Return the [x, y] coordinate for the center point of the cell that contains the specified text.  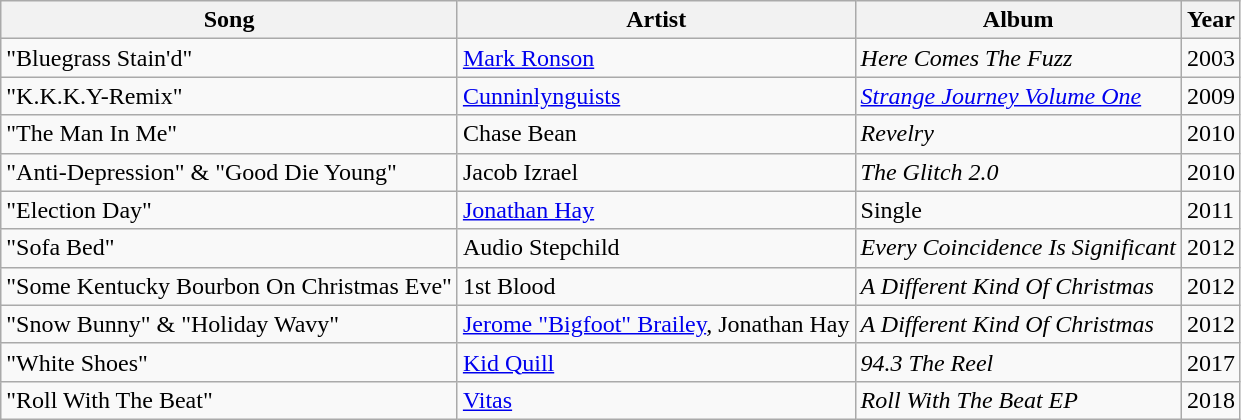
"Bluegrass Stain'd" [230, 58]
The Glitch 2.0 [1018, 172]
Here Comes The Fuzz [1018, 58]
94.3 The Reel [1018, 362]
Kid Quill [656, 362]
"Sofa Bed" [230, 248]
Cunninlynguists [656, 96]
2011 [1210, 210]
Album [1018, 20]
"White Shoes" [230, 362]
Every Coincidence Is Significant [1018, 248]
Mark Ronson [656, 58]
Roll With The Beat EP [1018, 400]
"Snow Bunny" & "Holiday Wavy" [230, 324]
Jerome "Bigfoot" Brailey, Jonathan Hay [656, 324]
"K.K.K.Y-Remix" [230, 96]
Year [1210, 20]
2009 [1210, 96]
"Some Kentucky Bourbon On Christmas Eve" [230, 286]
2003 [1210, 58]
"Election Day" [230, 210]
1st Blood [656, 286]
Vitas [656, 400]
"Roll With The Beat" [230, 400]
Jacob Izrael [656, 172]
Song [230, 20]
"The Man In Me" [230, 134]
Strange Journey Volume One [1018, 96]
Jonathan Hay [656, 210]
Chase Bean [656, 134]
Revelry [1018, 134]
"Anti-Depression" & "Good Die Young" [230, 172]
Single [1018, 210]
2018 [1210, 400]
Artist [656, 20]
2017 [1210, 362]
Audio Stepchild [656, 248]
